Output the (x, y) coordinate of the center of the cell containing the given text.  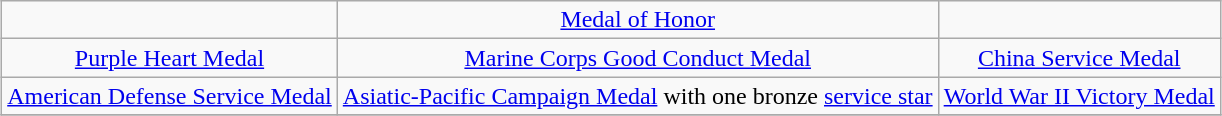
China Service Medal (1079, 58)
Purple Heart Medal (170, 58)
World War II Victory Medal (1079, 96)
Medal of Honor (638, 20)
American Defense Service Medal (170, 96)
Asiatic-Pacific Campaign Medal with one bronze service star (638, 96)
Marine Corps Good Conduct Medal (638, 58)
